Output the (X, Y) coordinate of the center of the cell containing the given text.  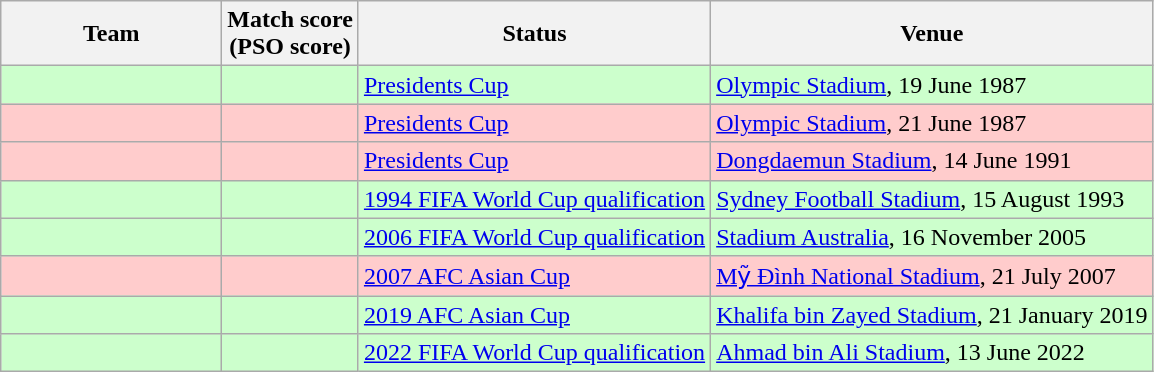
Match score (PSO score) (290, 34)
Venue (932, 34)
2019 AFC Asian Cup (534, 315)
1994 FIFA World Cup qualification (534, 199)
2022 FIFA World Cup qualification (534, 353)
Ahmad bin Ali Stadium, 13 June 2022 (932, 353)
2006 FIFA World Cup qualification (534, 237)
Khalifa bin Zayed Stadium, 21 January 2019 (932, 315)
Mỹ Đình National Stadium, 21 July 2007 (932, 276)
Sydney Football Stadium, 15 August 1993 (932, 199)
Olympic Stadium, 21 June 1987 (932, 123)
Olympic Stadium, 19 June 1987 (932, 85)
Status (534, 34)
Stadium Australia, 16 November 2005 (932, 237)
2007 AFC Asian Cup (534, 276)
Dongdaemun Stadium, 14 June 1991 (932, 161)
Team (112, 34)
